Output the (x, y) coordinate of the center of the cell containing the given text.  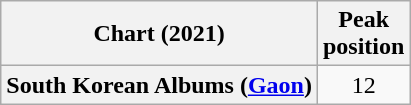
Chart (2021) (160, 34)
Peakposition (363, 34)
12 (363, 85)
South Korean Albums (Gaon) (160, 85)
